Search for the cell housing the specified text and yield its (x, y) center coordinate. 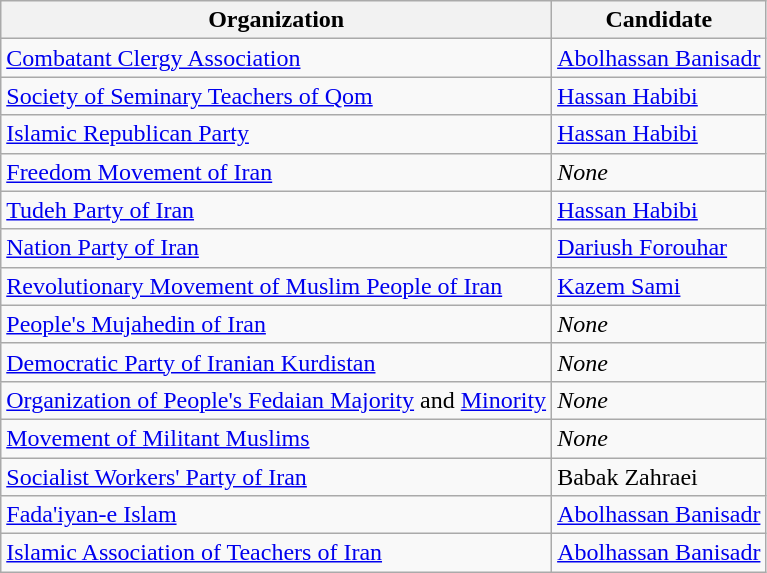
Tudeh Party of Iran (276, 210)
Islamic Republican Party (276, 134)
Freedom Movement of Iran (276, 172)
Socialist Workers' Party of Iran (276, 477)
Fada'iyan-e Islam (276, 515)
Revolutionary Movement of Muslim People of Iran (276, 286)
People's Mujahedin of Iran (276, 324)
Kazem Sami (659, 286)
Organization of People's Fedaian Majority and Minority (276, 400)
Nation Party of Iran (276, 248)
Candidate (659, 20)
Movement of Militant Muslims (276, 438)
Dariush Forouhar (659, 248)
Islamic Association of Teachers of Iran (276, 553)
Organization (276, 20)
Democratic Party of Iranian Kurdistan (276, 362)
Combatant Clergy Association (276, 58)
Babak Zahraei (659, 477)
Society of Seminary Teachers of Qom (276, 96)
